From the cell containing the given text, extract its center point as [X, Y] coordinate. 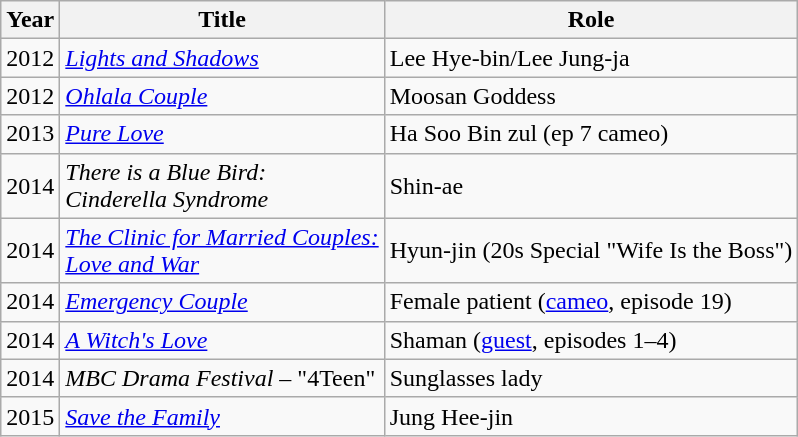
Pure Love [222, 134]
Lights and Shadows [222, 58]
Moosan Goddess [591, 96]
There is a Blue Bird:Cinderella Syndrome [222, 186]
Save the Family [222, 416]
Year [30, 20]
Female patient (cameo, episode 19) [591, 302]
2013 [30, 134]
Sunglasses lady [591, 378]
2015 [30, 416]
Jung Hee-jin [591, 416]
Shin-ae [591, 186]
The Clinic for Married Couples:Love and War [222, 250]
Ohlala Couple [222, 96]
A Witch's Love [222, 340]
Lee Hye-bin/Lee Jung-ja [591, 58]
Ha Soo Bin zul (ep 7 cameo) [591, 134]
MBC Drama Festival – "4Teen" [222, 378]
Emergency Couple [222, 302]
Role [591, 20]
Shaman (guest, episodes 1–4) [591, 340]
Hyun-jin (20s Special "Wife Is the Boss") [591, 250]
Title [222, 20]
